Determine the [x, y] coordinate at the center of the cell enclosing the given text.  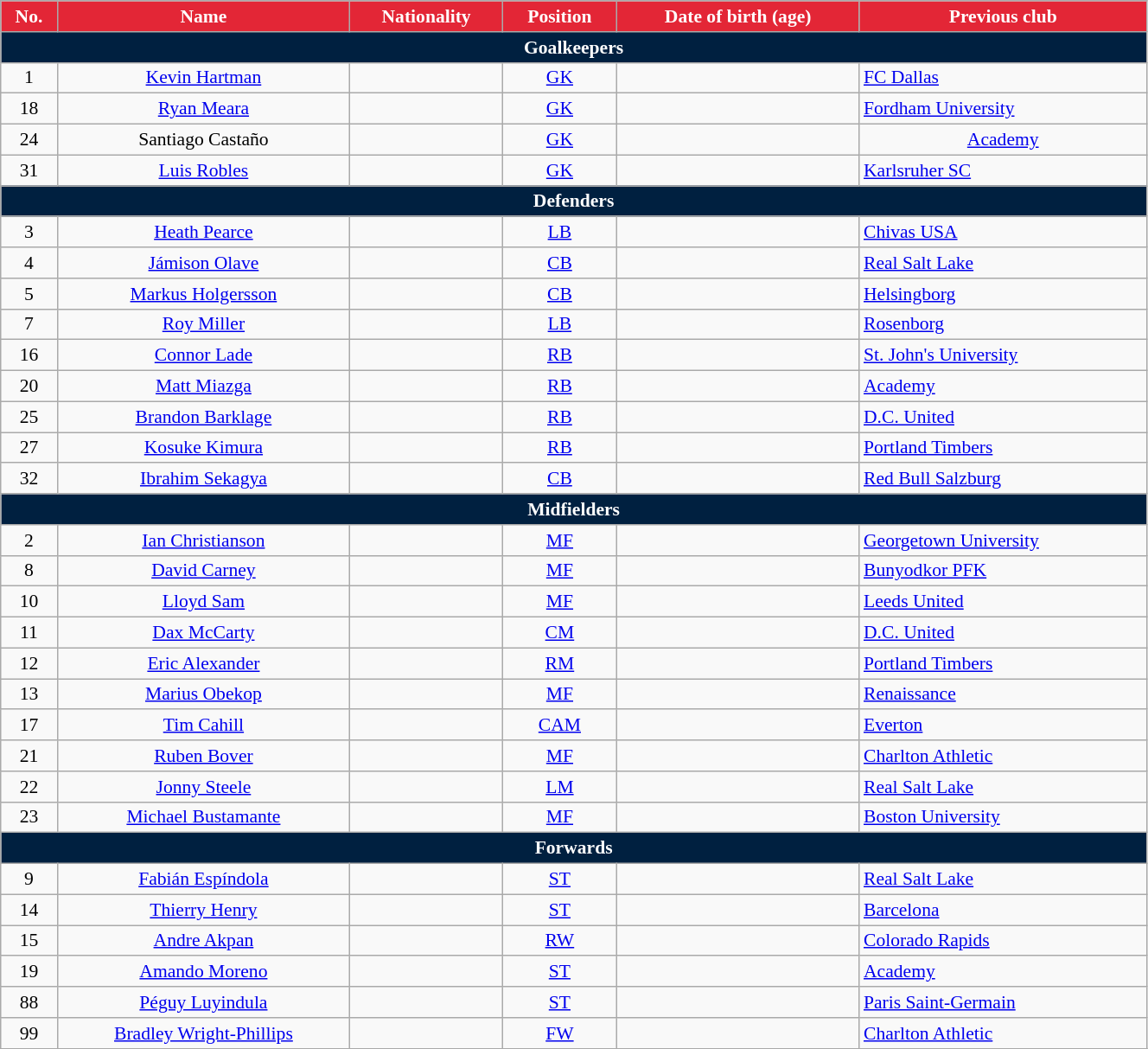
15 [29, 941]
Date of birth (age) [738, 16]
Connor Lade [204, 355]
Fabián Espíndola [204, 879]
12 [29, 663]
No. [29, 16]
17 [29, 726]
Paris Saint-Germain [1003, 1002]
Péguy Luyindula [204, 1002]
Ryan Meara [204, 109]
4 [29, 263]
Goalkeepers [574, 48]
RW [559, 941]
CAM [559, 726]
Tim Cahill [204, 726]
14 [29, 910]
Jonny Steele [204, 787]
Fordham University [1003, 109]
Georgetown University [1003, 540]
Thierry Henry [204, 910]
Karlsruher SC [1003, 170]
23 [29, 817]
Bradley Wright-Phillips [204, 1033]
FC Dallas [1003, 78]
Colorado Rapids [1003, 941]
Midfielders [574, 509]
19 [29, 972]
Amando Moreno [204, 972]
Everton [1003, 726]
1 [29, 78]
CM [559, 633]
7 [29, 324]
Position [559, 16]
27 [29, 448]
31 [29, 170]
Brandon Barklage [204, 417]
Leeds United [1003, 602]
FW [559, 1033]
Matt Miazga [204, 387]
Lloyd Sam [204, 602]
2 [29, 540]
8 [29, 571]
Boston University [1003, 817]
21 [29, 756]
Roy Miller [204, 324]
Andre Akpan [204, 941]
32 [29, 479]
Ruben Bover [204, 756]
LM [559, 787]
Barcelona [1003, 910]
Rosenborg [1003, 324]
88 [29, 1002]
Name [204, 16]
11 [29, 633]
Kosuke Kimura [204, 448]
Forwards [574, 848]
25 [29, 417]
Dax McCarty [204, 633]
18 [29, 109]
Markus Holgersson [204, 294]
Previous club [1003, 16]
Eric Alexander [204, 663]
Heath Pearce [204, 233]
3 [29, 233]
Bunyodkor PFK [1003, 571]
9 [29, 879]
Ibrahim Sekagya [204, 479]
Marius Obekop [204, 694]
Red Bull Salzburg [1003, 479]
RM [559, 663]
David Carney [204, 571]
Kevin Hartman [204, 78]
Defenders [574, 201]
Ian Christianson [204, 540]
Luis Robles [204, 170]
99 [29, 1033]
13 [29, 694]
Jámison Olave [204, 263]
24 [29, 140]
Renaissance [1003, 694]
10 [29, 602]
20 [29, 387]
22 [29, 787]
Helsingborg [1003, 294]
Santiago Castaño [204, 140]
Nationality [427, 16]
St. John's University [1003, 355]
5 [29, 294]
Chivas USA [1003, 233]
16 [29, 355]
Michael Bustamante [204, 817]
